For the text-containing cell, return its midpoint in [X, Y] coordinate format. 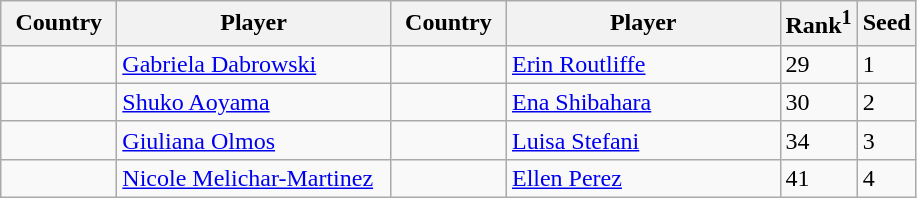
Luisa Stefani [643, 140]
Rank1 [818, 24]
Ena Shibahara [643, 102]
30 [818, 102]
3 [886, 140]
Erin Routliffe [643, 64]
Seed [886, 24]
4 [886, 178]
Gabriela Dabrowski [254, 64]
34 [818, 140]
1 [886, 64]
Ellen Perez [643, 178]
2 [886, 102]
29 [818, 64]
41 [818, 178]
Giuliana Olmos [254, 140]
Shuko Aoyama [254, 102]
Nicole Melichar-Martinez [254, 178]
